Return the (x, y) coordinate for the center point of the cell that contains the specified text.  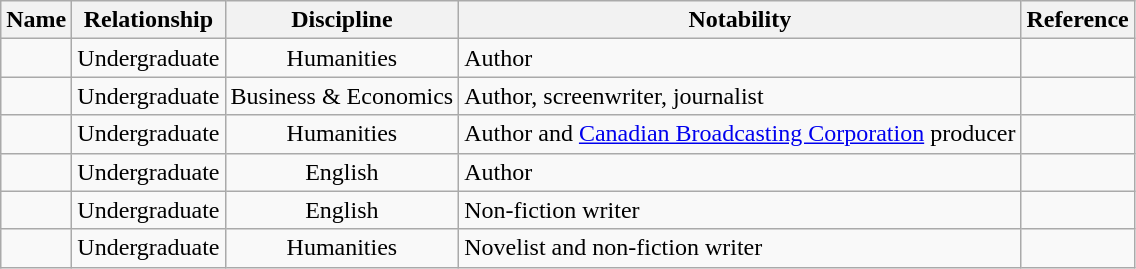
Non-fiction writer (740, 210)
Author, screenwriter, journalist (740, 96)
Author and Canadian Broadcasting Corporation producer (740, 134)
Name (36, 20)
Novelist and non-fiction writer (740, 248)
Business & Economics (342, 96)
Reference (1078, 20)
Relationship (148, 20)
Discipline (342, 20)
Notability (740, 20)
